From the cell containing the given text, extract its center point as (X, Y) coordinate. 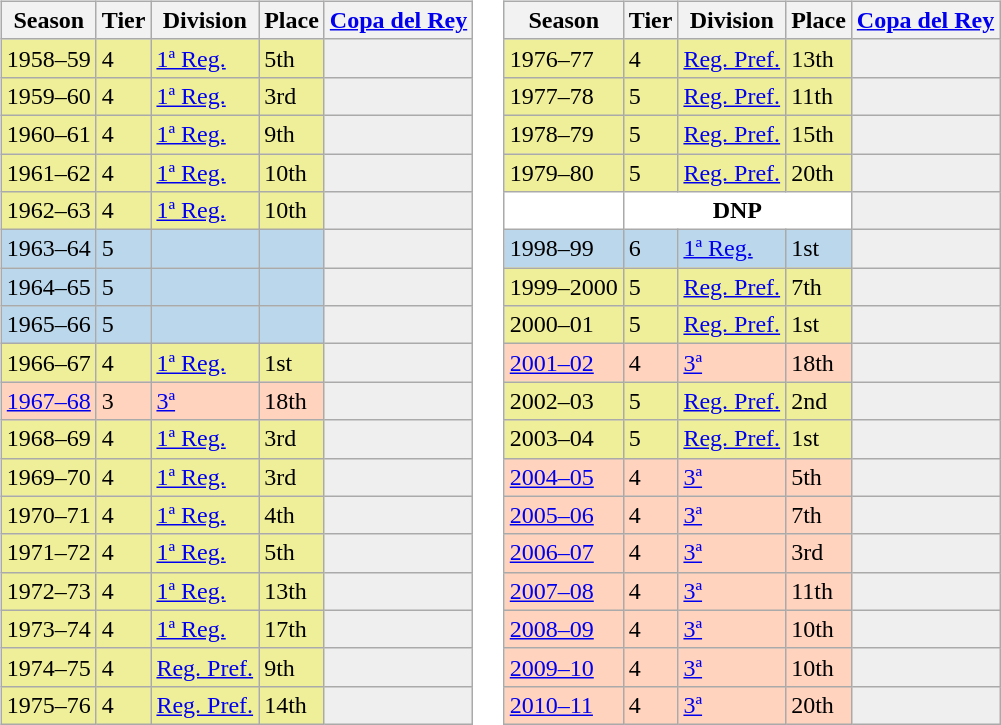
2006–07 (564, 553)
1979–80 (564, 173)
2008–09 (564, 629)
17th (292, 629)
1978–79 (564, 134)
1974–75 (48, 667)
1970–71 (48, 515)
1973–74 (48, 629)
1999–2000 (564, 287)
1966–67 (48, 363)
2004–05 (564, 477)
3 (124, 401)
2003–04 (564, 439)
1975–76 (48, 705)
1960–61 (48, 134)
2001–02 (564, 363)
6 (650, 249)
DNP (737, 211)
2007–08 (564, 591)
1976–77 (564, 58)
2002–03 (564, 401)
2009–10 (564, 667)
1962–63 (48, 211)
1998–99 (564, 249)
14th (292, 705)
2010–11 (564, 705)
1968–69 (48, 439)
1977–78 (564, 96)
1972–73 (48, 591)
1963–64 (48, 249)
1958–59 (48, 58)
4th (292, 515)
2nd (819, 401)
1967–68 (48, 401)
1964–65 (48, 287)
1965–66 (48, 325)
2000–01 (564, 325)
15th (819, 134)
1959–60 (48, 96)
1969–70 (48, 477)
2005–06 (564, 515)
1961–62 (48, 173)
1971–72 (48, 553)
